Pinpoint the cell where the given text exists, returning its (x, y) midpoint coordinate. 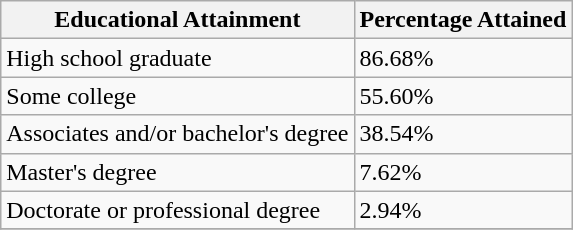
7.62% (463, 172)
55.60% (463, 96)
Educational Attainment (178, 20)
Percentage Attained (463, 20)
86.68% (463, 58)
Some college (178, 96)
38.54% (463, 134)
Doctorate or professional degree (178, 210)
2.94% (463, 210)
High school graduate (178, 58)
Associates and/or bachelor's degree (178, 134)
Master's degree (178, 172)
